Pinpoint the cell where the given text exists, returning its (x, y) midpoint coordinate. 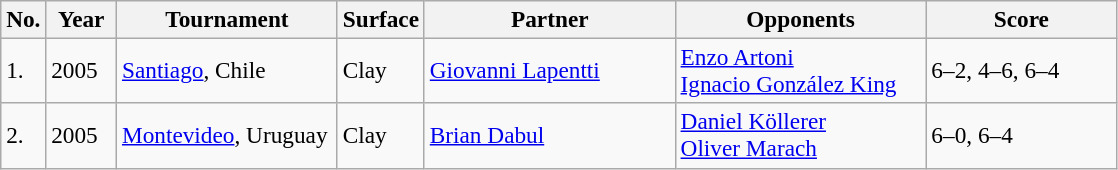
Brian Dabul (550, 136)
Opponents (800, 19)
Surface (380, 19)
2. (24, 136)
Tournament (228, 19)
Santiago, Chile (228, 70)
1. (24, 70)
Year (82, 19)
6–2, 4–6, 6–4 (1022, 70)
6–0, 6–4 (1022, 136)
Partner (550, 19)
Score (1022, 19)
Daniel Köllerer Oliver Marach (800, 136)
Montevideo, Uruguay (228, 136)
No. (24, 19)
Giovanni Lapentti (550, 70)
Enzo Artoni Ignacio González King (800, 70)
